Search for the cell housing the specified text and yield its [X, Y] center coordinate. 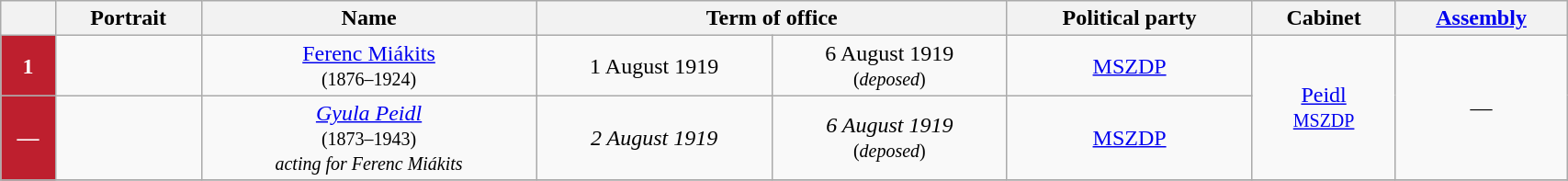
Political party [1129, 18]
Cabinet [1325, 18]
Gyula Peidl(1873–1943)acting for Ferenc Miákits [369, 138]
Term of office [772, 18]
PeidlMSZDP [1325, 108]
Ferenc Miákits(1876–1924) [369, 66]
1 August 1919 [654, 66]
Assembly [1481, 18]
Name [369, 18]
Portrait [129, 18]
2 August 1919 [654, 138]
1 [28, 66]
